Detect which cell encompasses the target text, then output its [X, Y] center coordinate. 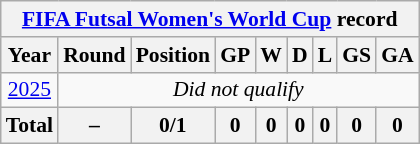
– [94, 126]
D [300, 55]
GP [235, 55]
Did not qualify [238, 90]
Total [30, 126]
FIFA Futsal Women's World Cup record [210, 19]
Round [94, 55]
W [271, 55]
Year [30, 55]
GS [356, 55]
0/1 [173, 126]
L [326, 55]
2025 [30, 90]
Position [173, 55]
GA [398, 55]
